Extract the [x, y] coordinate from the center of the cell holding the provided text.  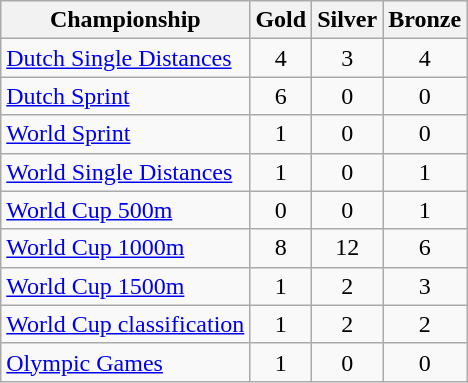
Dutch Sprint [126, 96]
8 [281, 248]
Silver [348, 20]
World Single Distances [126, 172]
Dutch Single Distances [126, 58]
World Cup 1000m [126, 248]
World Cup classification [126, 324]
12 [348, 248]
Olympic Games [126, 362]
Championship [126, 20]
World Cup 1500m [126, 286]
Bronze [425, 20]
Gold [281, 20]
World Cup 500m [126, 210]
World Sprint [126, 134]
